Identify which cell holds the provided text, then report its [X, Y] central coordinate. 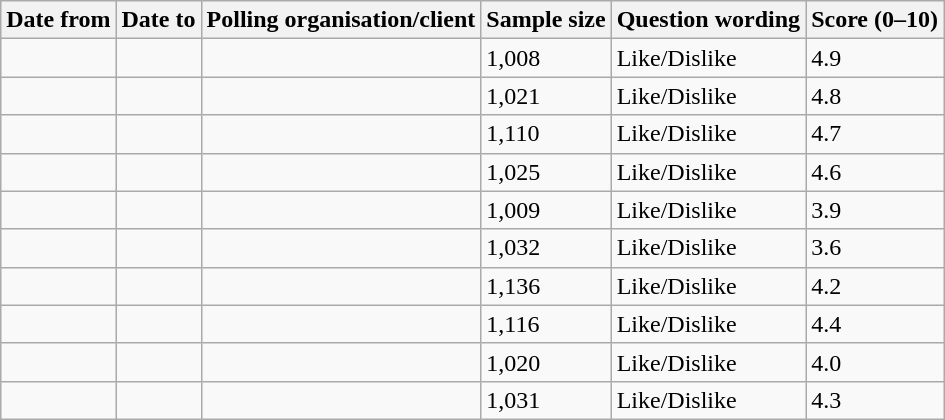
4.9 [875, 58]
3.6 [875, 248]
Polling organisation/client [341, 20]
4.8 [875, 96]
1,021 [546, 96]
4.6 [875, 172]
1,032 [546, 248]
3.9 [875, 210]
4.4 [875, 324]
1,136 [546, 286]
4.2 [875, 286]
1,008 [546, 58]
4.3 [875, 400]
4.7 [875, 134]
1,025 [546, 172]
1,009 [546, 210]
1,116 [546, 324]
Score (0–10) [875, 20]
Date to [158, 20]
1,110 [546, 134]
Sample size [546, 20]
4.0 [875, 362]
Question wording [708, 20]
1,031 [546, 400]
1,020 [546, 362]
Date from [58, 20]
